Find where the given text appears and provide that cell's center as [X, Y] coordinate. 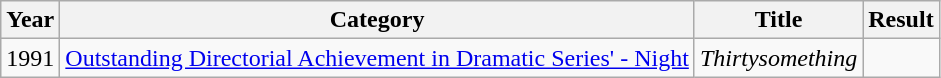
Year [30, 20]
Result [901, 20]
Title [778, 20]
1991 [30, 58]
Category [378, 20]
Outstanding Directorial Achievement in Dramatic Series' - Night [378, 58]
Thirtysomething [778, 58]
